Locate the cell with the specified text and output its (X, Y) center coordinate. 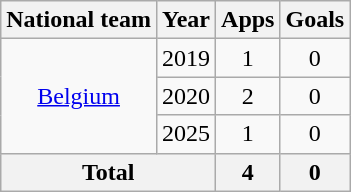
2019 (186, 58)
Total (108, 172)
Goals (315, 20)
Year (186, 20)
2 (248, 96)
Belgium (79, 96)
4 (248, 172)
Apps (248, 20)
National team (79, 20)
2025 (186, 134)
2020 (186, 96)
